Pinpoint the cell where the given text exists, returning its (x, y) midpoint coordinate. 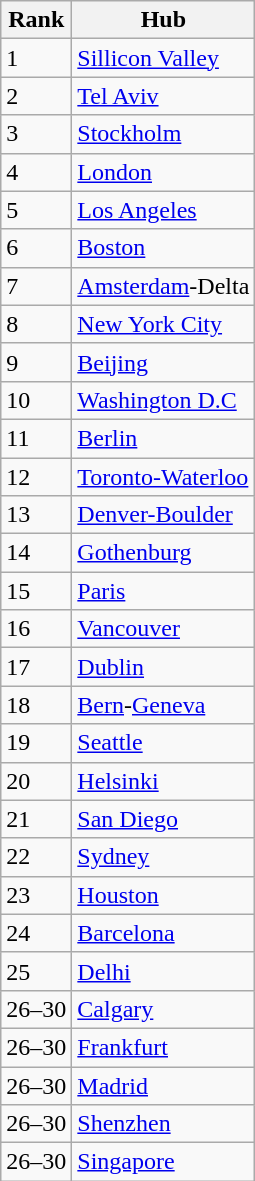
Rank (36, 20)
Houston (164, 895)
Delhi (164, 971)
Berlin (164, 438)
19 (36, 743)
Tel Aviv (164, 96)
Dublin (164, 667)
Shenzhen (164, 1124)
1 (36, 58)
Singapore (164, 1162)
6 (36, 248)
Seattle (164, 743)
Amsterdam-Delta (164, 286)
Stockholm (164, 134)
Los Angeles (164, 210)
25 (36, 971)
24 (36, 933)
Madrid (164, 1085)
Sydney (164, 857)
9 (36, 362)
Vancouver (164, 629)
13 (36, 515)
12 (36, 477)
7 (36, 286)
Boston (164, 248)
Toronto-Waterloo (164, 477)
2 (36, 96)
3 (36, 134)
4 (36, 172)
Sillicon Valley (164, 58)
Frankfurt (164, 1047)
Denver-Boulder (164, 515)
Beijing (164, 362)
Gothenburg (164, 553)
21 (36, 819)
23 (36, 895)
11 (36, 438)
17 (36, 667)
22 (36, 857)
18 (36, 705)
14 (36, 553)
10 (36, 400)
Barcelona (164, 933)
Calgary (164, 1009)
5 (36, 210)
Hub (164, 20)
Washington D.C (164, 400)
New York City (164, 324)
Helsinki (164, 781)
16 (36, 629)
London (164, 172)
San Diego (164, 819)
15 (36, 591)
Bern-Geneva (164, 705)
8 (36, 324)
Paris (164, 591)
20 (36, 781)
